Extract the (X, Y) coordinate from the center of the cell holding the provided text.  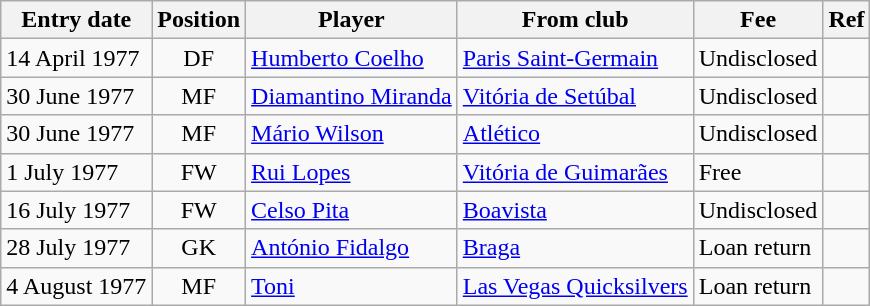
Diamantino Miranda (352, 96)
Position (199, 20)
Celso Pita (352, 210)
4 August 1977 (76, 286)
Rui Lopes (352, 172)
1 July 1977 (76, 172)
Entry date (76, 20)
Humberto Coelho (352, 58)
António Fidalgo (352, 248)
14 April 1977 (76, 58)
28 July 1977 (76, 248)
Player (352, 20)
Atlético (575, 134)
Braga (575, 248)
Vitória de Guimarães (575, 172)
Paris Saint-Germain (575, 58)
DF (199, 58)
Fee (758, 20)
Toni (352, 286)
GK (199, 248)
16 July 1977 (76, 210)
Vitória de Setúbal (575, 96)
From club (575, 20)
Las Vegas Quicksilvers (575, 286)
Mário Wilson (352, 134)
Free (758, 172)
Boavista (575, 210)
Ref (846, 20)
